Provide the [X, Y] coordinate of the cell's center where the given text is located.  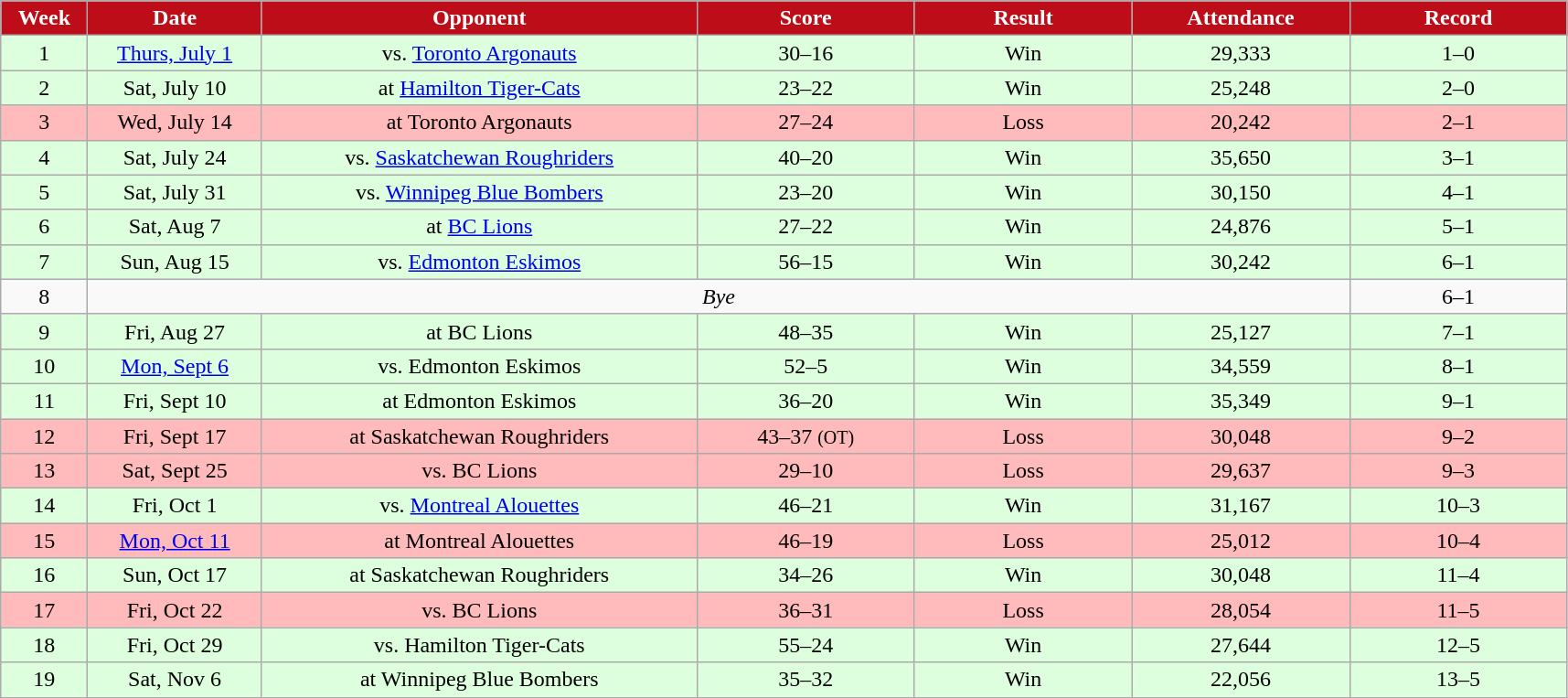
11–4 [1458, 575]
23–22 [805, 88]
25,012 [1241, 541]
Fri, Sept 17 [175, 436]
25,248 [1241, 88]
Mon, Sept 6 [175, 366]
Fri, Aug 27 [175, 331]
Sun, Aug 15 [175, 262]
29,637 [1241, 471]
4 [44, 157]
Sat, Aug 7 [175, 227]
23–20 [805, 192]
30,242 [1241, 262]
at Toronto Argonauts [479, 123]
2–1 [1458, 123]
18 [44, 645]
Sat, Nov 6 [175, 680]
Week [44, 18]
29,333 [1241, 53]
8–1 [1458, 366]
20,242 [1241, 123]
8 [44, 296]
5 [44, 192]
Mon, Oct 11 [175, 541]
55–24 [805, 645]
2–0 [1458, 88]
Wed, July 14 [175, 123]
3–1 [1458, 157]
35,650 [1241, 157]
17 [44, 610]
2 [44, 88]
12 [44, 436]
9–1 [1458, 401]
vs. Winnipeg Blue Bombers [479, 192]
30,150 [1241, 192]
15 [44, 541]
35–32 [805, 680]
27–22 [805, 227]
52–5 [805, 366]
vs. Toronto Argonauts [479, 53]
Sun, Oct 17 [175, 575]
11 [44, 401]
at Edmonton Eskimos [479, 401]
22,056 [1241, 680]
24,876 [1241, 227]
28,054 [1241, 610]
Fri, Sept 10 [175, 401]
43–37 (OT) [805, 436]
vs. Montreal Alouettes [479, 506]
7 [44, 262]
Sat, July 24 [175, 157]
35,349 [1241, 401]
Fri, Oct 1 [175, 506]
1 [44, 53]
27–24 [805, 123]
Fri, Oct 29 [175, 645]
40–20 [805, 157]
30–16 [805, 53]
at Hamilton Tiger-Cats [479, 88]
48–35 [805, 331]
14 [44, 506]
Date [175, 18]
31,167 [1241, 506]
Score [805, 18]
25,127 [1241, 331]
at Montreal Alouettes [479, 541]
Bye [719, 296]
vs. Saskatchewan Roughriders [479, 157]
56–15 [805, 262]
13–5 [1458, 680]
1–0 [1458, 53]
19 [44, 680]
46–19 [805, 541]
7–1 [1458, 331]
5–1 [1458, 227]
16 [44, 575]
Opponent [479, 18]
9–2 [1458, 436]
12–5 [1458, 645]
10–4 [1458, 541]
Sat, July 10 [175, 88]
36–20 [805, 401]
Attendance [1241, 18]
Sat, Sept 25 [175, 471]
Thurs, July 1 [175, 53]
34–26 [805, 575]
Fri, Oct 22 [175, 610]
at Winnipeg Blue Bombers [479, 680]
3 [44, 123]
46–21 [805, 506]
10–3 [1458, 506]
29–10 [805, 471]
27,644 [1241, 645]
Sat, July 31 [175, 192]
11–5 [1458, 610]
4–1 [1458, 192]
Record [1458, 18]
34,559 [1241, 366]
6 [44, 227]
vs. Hamilton Tiger-Cats [479, 645]
9–3 [1458, 471]
13 [44, 471]
10 [44, 366]
36–31 [805, 610]
Result [1023, 18]
9 [44, 331]
